Provide the (x, y) coordinate of the cell's center where the given text is located.  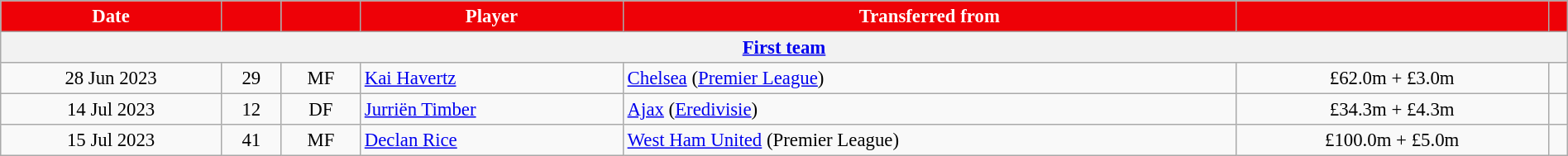
Chelsea (Premier League) (930, 78)
15 Jul 2023 (111, 140)
12 (251, 110)
Transferred from (930, 17)
DF (321, 110)
14 Jul 2023 (111, 110)
West Ham United (Premier League) (930, 140)
28 Jun 2023 (111, 78)
29 (251, 78)
Player (491, 17)
Jurriën Timber (491, 110)
41 (251, 140)
Date (111, 17)
£62.0m + £3.0m (1392, 78)
Ajax (Eredivisie) (930, 110)
£34.3m + £4.3m (1392, 110)
£100.0m + £5.0m (1392, 140)
Kai Havertz (491, 78)
First team (784, 48)
Declan Rice (491, 140)
